From the cell containing the given text, extract its center point as [X, Y] coordinate. 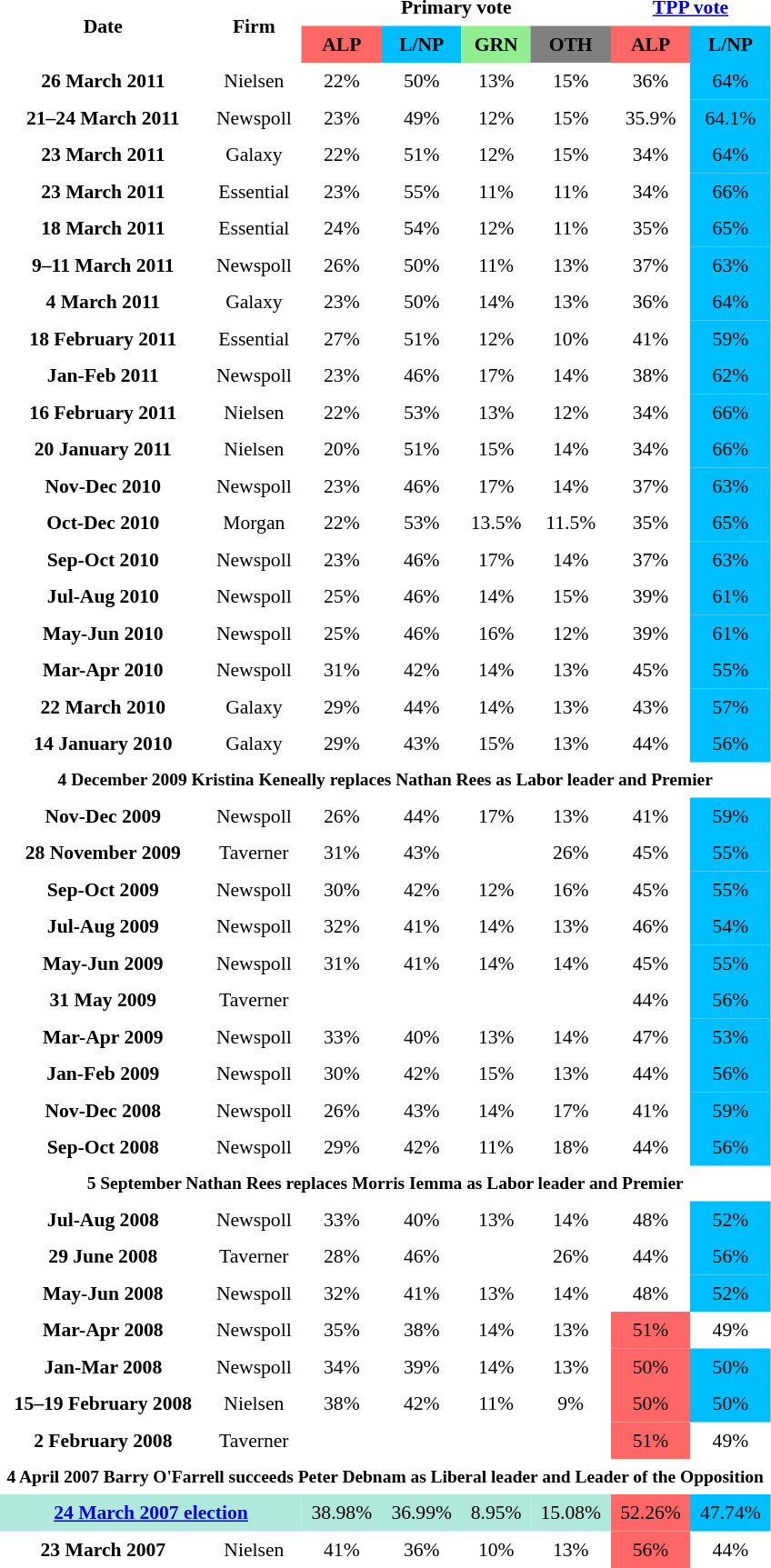
May-Jun 2008 [104, 1293]
4 March 2011 [104, 302]
28 November 2009 [104, 853]
20% [342, 449]
31 May 2009 [104, 1000]
47.74% [730, 1513]
2 February 2008 [104, 1440]
May-Jun 2009 [104, 964]
5 September Nathan Rees replaces Morris Iemma as Labor leader and Premier [385, 1183]
9% [571, 1403]
24% [342, 228]
Nov-Dec 2008 [104, 1111]
57% [730, 707]
64.1% [730, 118]
14 January 2010 [104, 744]
Mar-Apr 2009 [104, 1036]
38.98% [342, 1513]
20 January 2011 [104, 449]
Sep-Oct 2010 [104, 560]
Nov-Dec 2010 [104, 485]
Sep-Oct 2009 [104, 889]
23 March 2007 [104, 1549]
9–11 March 2011 [104, 265]
15–19 February 2008 [104, 1403]
28% [342, 1256]
21–24 March 2011 [104, 118]
Mar-Apr 2008 [104, 1330]
16 February 2011 [104, 413]
Sep-Oct 2008 [104, 1147]
Jul-Aug 2009 [104, 926]
18% [571, 1147]
OTH [571, 44]
Oct-Dec 2010 [104, 523]
May-Jun 2010 [104, 633]
18 February 2011 [104, 338]
13.5% [496, 523]
Morgan [255, 523]
4 April 2007 Barry O'Farrell succeeds Peter Debnam as Liberal leader and Leader of the Opposition [385, 1476]
GRN [496, 44]
15.08% [571, 1513]
Nov-Dec 2009 [104, 816]
35.9% [651, 118]
Jan-Feb 2009 [104, 1074]
Jul-Aug 2010 [104, 596]
11.5% [571, 523]
Jan-Mar 2008 [104, 1367]
4 December 2009 Kristina Keneally replaces Nathan Rees as Labor leader and Premier [385, 780]
Jan-Feb 2011 [104, 375]
Mar-Apr 2010 [104, 670]
29 June 2008 [104, 1256]
52.26% [651, 1513]
8.95% [496, 1513]
Jul-Aug 2008 [104, 1220]
22 March 2010 [104, 707]
27% [342, 338]
18 March 2011 [104, 228]
47% [651, 1036]
24 March 2007 election [151, 1513]
62% [730, 375]
36.99% [422, 1513]
26 March 2011 [104, 81]
